Extract the [x, y] coordinate from the center of the cell holding the provided text.  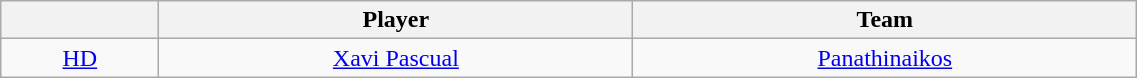
Xavi Pascual [396, 58]
Team [885, 20]
Player [396, 20]
HD [80, 58]
Panathinaikos [885, 58]
